Output the [X, Y] coordinate of the center of the cell containing the given text.  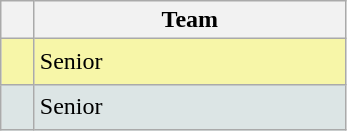
Team [190, 20]
